Find where the given text appears and provide that cell's center as [x, y] coordinate. 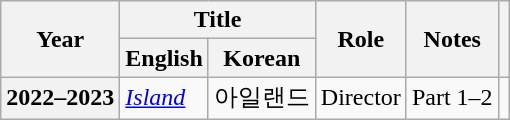
Part 1–2 [452, 98]
Title [218, 20]
Year [60, 39]
Role [360, 39]
English [164, 58]
Korean [262, 58]
2022–2023 [60, 98]
Notes [452, 39]
Director [360, 98]
Island [164, 98]
아일랜드 [262, 98]
